Find where the given text appears and provide that cell's center as [x, y] coordinate. 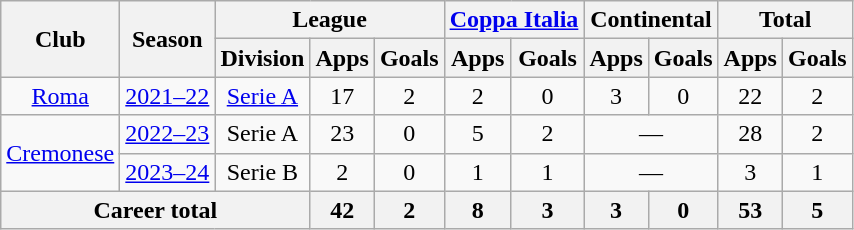
42 [342, 210]
8 [478, 210]
28 [750, 134]
Coppa Italia [514, 20]
23 [342, 134]
2022–23 [168, 134]
Season [168, 39]
2021–22 [168, 96]
Division [262, 58]
22 [750, 96]
Cremonese [60, 153]
17 [342, 96]
Roma [60, 96]
Career total [156, 210]
Serie B [262, 172]
Continental [651, 20]
53 [750, 210]
2023–24 [168, 172]
Club [60, 39]
League [330, 20]
Total [785, 20]
